Capture the cell that displays the provided text and extract its (X, Y) central coordinate. 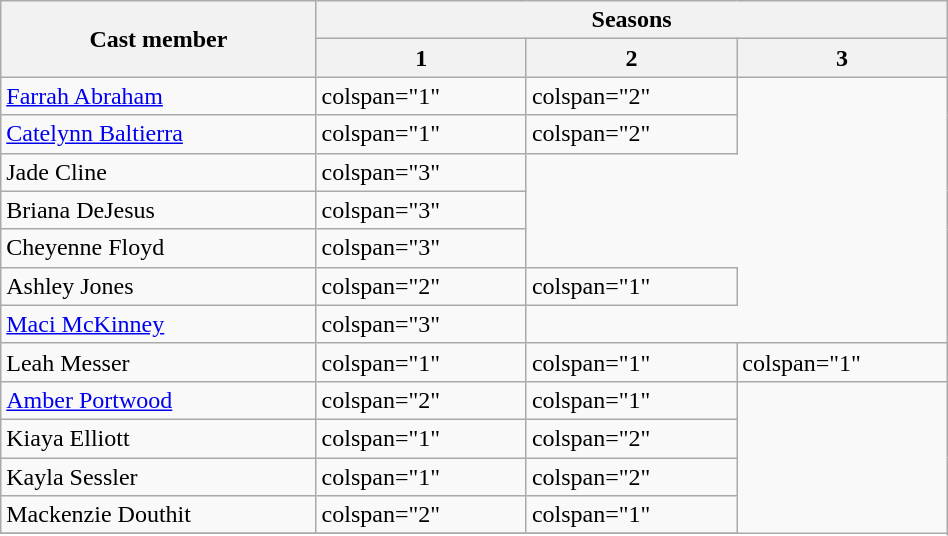
Jade Cline (158, 172)
Cast member (158, 39)
Amber Portwood (158, 400)
Cheyenne Floyd (158, 248)
3 (842, 58)
2 (631, 58)
Leah Messer (158, 362)
Maci McKinney (158, 324)
Seasons (632, 20)
Kiaya Elliott (158, 438)
Kayla Sessler (158, 477)
Ashley Jones (158, 286)
Briana DeJesus (158, 210)
Catelynn Baltierra (158, 134)
1 (421, 58)
Farrah Abraham (158, 96)
Mackenzie Douthit (158, 515)
